Identify which cell holds the provided text, then report its [x, y] central coordinate. 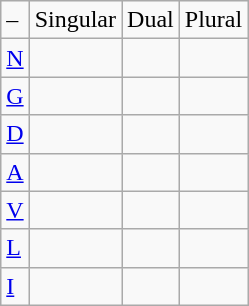
Singular [75, 20]
– [15, 20]
D [15, 134]
I [15, 286]
G [15, 96]
N [15, 58]
Plural [213, 20]
Dual [151, 20]
A [15, 172]
L [15, 248]
V [15, 210]
